Return (X, Y) of the center of cell containing provided text 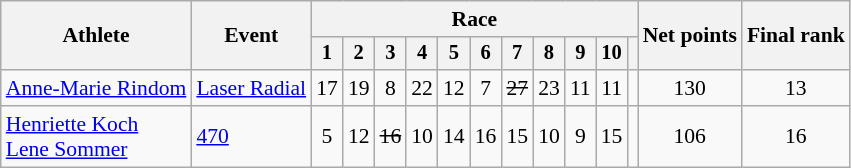
Event (251, 36)
Athlete (96, 36)
Laser Radial (251, 88)
Henriette KochLene Sommer (96, 136)
1 (327, 54)
14 (454, 136)
106 (690, 136)
3 (391, 54)
2 (359, 54)
17 (327, 88)
6 (486, 54)
22 (422, 88)
Race (474, 19)
13 (796, 88)
27 (517, 88)
4 (422, 54)
19 (359, 88)
470 (251, 136)
Anne-Marie Rindom (96, 88)
Final rank (796, 36)
130 (690, 88)
Net points (690, 36)
23 (549, 88)
